Output the (x, y) coordinate of the center of the cell containing the given text.  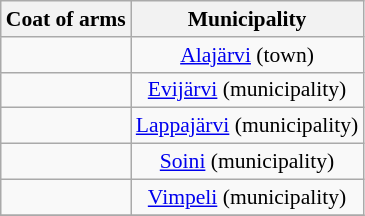
Municipality (248, 19)
Alajärvi (town) (248, 55)
Coat of arms (66, 19)
Soini (municipality) (248, 162)
Lappajärvi (municipality) (248, 126)
Evijärvi (municipality) (248, 90)
Vimpeli (municipality) (248, 197)
